Find where the given text appears and provide that cell's center as [X, Y] coordinate. 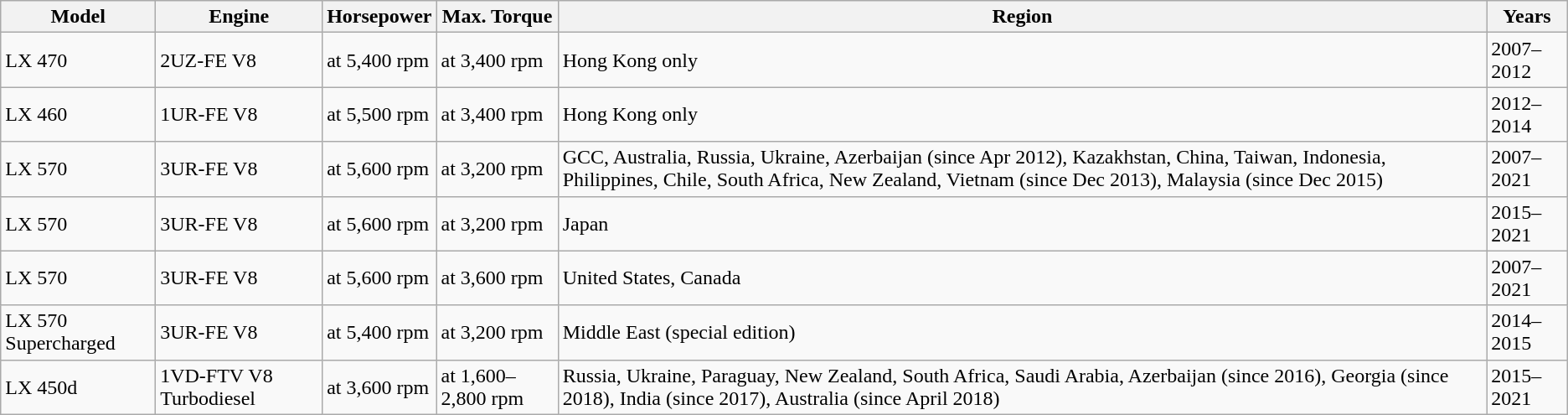
Middle East (special edition) [1022, 332]
LX 570 Supercharged [79, 332]
LX 460 [79, 114]
Years [1527, 17]
at 1,600–2,800 rpm [498, 387]
2012–2014 [1527, 114]
1VD-FTV V8 Turbodiesel [240, 387]
2UZ-FE V8 [240, 60]
United States, Canada [1022, 278]
1UR-FE V8 [240, 114]
LX 450d [79, 387]
2007–2012 [1527, 60]
Horsepower [379, 17]
at 5,500 rpm [379, 114]
Japan [1022, 223]
Region [1022, 17]
LX 470 [79, 60]
Model [79, 17]
Max. Torque [498, 17]
Engine [240, 17]
2014–2015 [1527, 332]
